Search for the cell housing the specified text and yield its [X, Y] center coordinate. 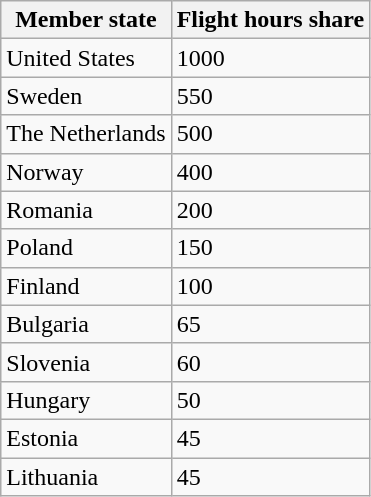
200 [270, 210]
Norway [86, 172]
United States [86, 58]
550 [270, 96]
65 [270, 324]
60 [270, 362]
50 [270, 400]
100 [270, 286]
Slovenia [86, 362]
Poland [86, 248]
Finland [86, 286]
500 [270, 134]
Hungary [86, 400]
Bulgaria [86, 324]
150 [270, 248]
Sweden [86, 96]
1000 [270, 58]
Member state [86, 20]
Romania [86, 210]
Estonia [86, 438]
Flight hours share [270, 20]
Lithuania [86, 477]
The Netherlands [86, 134]
400 [270, 172]
